Return [X, Y] of the center of cell containing provided text 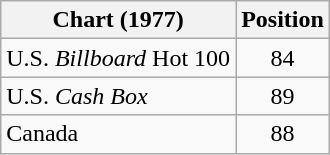
Canada [118, 134]
84 [283, 58]
U.S. Cash Box [118, 96]
Chart (1977) [118, 20]
U.S. Billboard Hot 100 [118, 58]
88 [283, 134]
89 [283, 96]
Position [283, 20]
